Return the (X, Y) coordinate for the center point of the cell that contains the specified text.  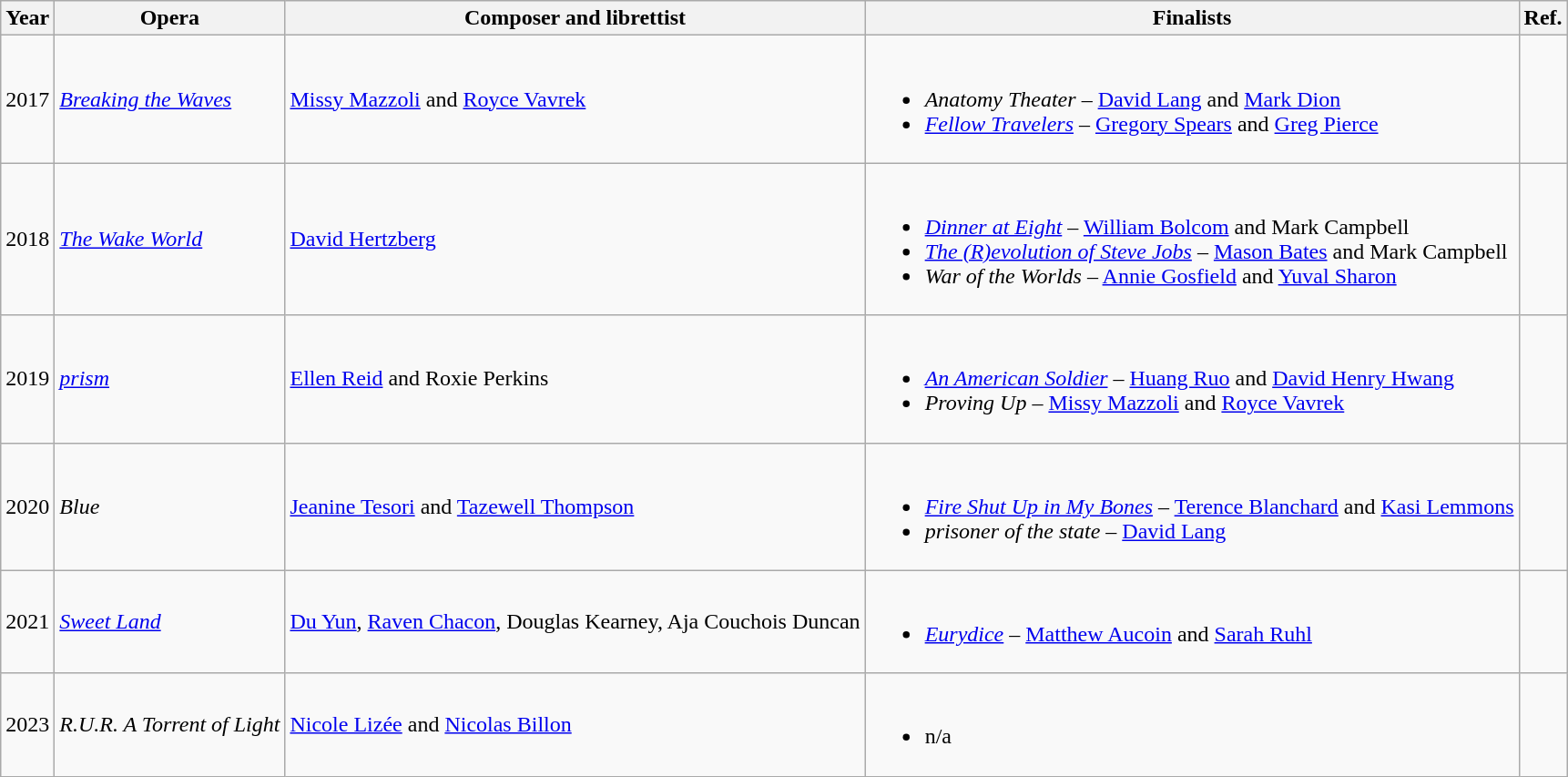
2021 (27, 621)
Sweet Land (169, 621)
Nicole Lizée and Nicolas Billon (575, 725)
Composer and librettist (575, 18)
Anatomy Theater – David Lang and Mark DionFellow Travelers – Gregory Spears and Greg Pierce (1192, 99)
David Hertzberg (575, 239)
Eurydice – Matthew Aucoin and Sarah Ruhl (1192, 621)
2023 (27, 725)
Breaking the Waves (169, 99)
R.U.R. A Torrent of Light (169, 725)
Year (27, 18)
Fire Shut Up in My Bones – Terence Blanchard and Kasi Lemmonsprisoner of the state – David Lang (1192, 506)
n/a (1192, 725)
2019 (27, 379)
Ellen Reid and Roxie Perkins (575, 379)
prism (169, 379)
Opera (169, 18)
Jeanine Tesori and Tazewell Thompson (575, 506)
Missy Mazzoli and Royce Vavrek (575, 99)
Du Yun, Raven Chacon, Douglas Kearney, Aja Couchois Duncan (575, 621)
2018 (27, 239)
An American Soldier – Huang Ruo and David Henry HwangProving Up – Missy Mazzoli and Royce Vavrek (1192, 379)
The Wake World (169, 239)
2017 (27, 99)
2020 (27, 506)
Blue (169, 506)
Ref. (1543, 18)
Finalists (1192, 18)
